Search for the cell housing the specified text and yield its (X, Y) center coordinate. 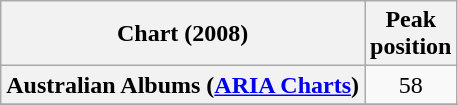
Australian Albums (ARIA Charts) (183, 85)
58 (411, 85)
Chart (2008) (183, 34)
Peak position (411, 34)
